Return the [x, y] coordinate for the center point of the cell that contains the specified text.  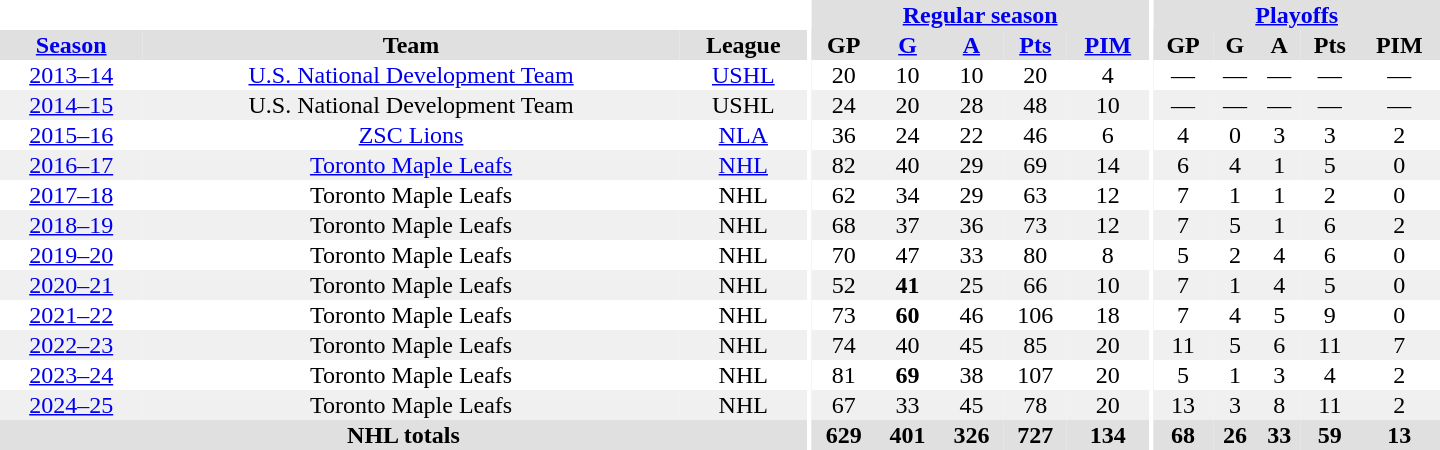
2014–15 [71, 105]
82 [844, 165]
78 [1035, 405]
Season [71, 45]
2015–16 [71, 135]
37 [908, 225]
38 [971, 375]
106 [1035, 315]
47 [908, 255]
59 [1330, 435]
2024–25 [71, 405]
67 [844, 405]
2020–21 [71, 285]
28 [971, 105]
60 [908, 315]
81 [844, 375]
2018–19 [71, 225]
2017–18 [71, 195]
85 [1035, 345]
NHL totals [404, 435]
NLA [744, 135]
326 [971, 435]
727 [1035, 435]
2021–22 [71, 315]
63 [1035, 195]
2022–23 [71, 345]
14 [1108, 165]
48 [1035, 105]
629 [844, 435]
52 [844, 285]
22 [971, 135]
26 [1235, 435]
9 [1330, 315]
62 [844, 195]
2019–20 [71, 255]
134 [1108, 435]
34 [908, 195]
League [744, 45]
74 [844, 345]
2023–24 [71, 375]
70 [844, 255]
ZSC Lions [410, 135]
Playoffs [1296, 15]
2013–14 [71, 75]
66 [1035, 285]
18 [1108, 315]
Regular season [980, 15]
107 [1035, 375]
401 [908, 435]
41 [908, 285]
2016–17 [71, 165]
25 [971, 285]
Team [410, 45]
80 [1035, 255]
